Extract the (x, y) coordinate from the center of the cell holding the provided text.  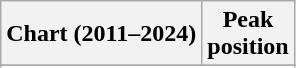
Peakposition (248, 34)
Chart (2011–2024) (102, 34)
